Capture the cell that displays the provided text and extract its (X, Y) central coordinate. 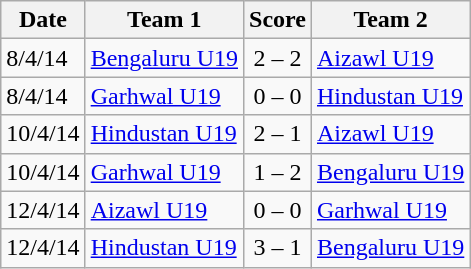
Date (43, 20)
Team 1 (164, 20)
2 – 1 (278, 134)
Team 2 (390, 20)
Score (278, 20)
2 – 2 (278, 58)
1 – 2 (278, 172)
3 – 1 (278, 248)
